Detect which cell encompasses the target text, then output its [X, Y] center coordinate. 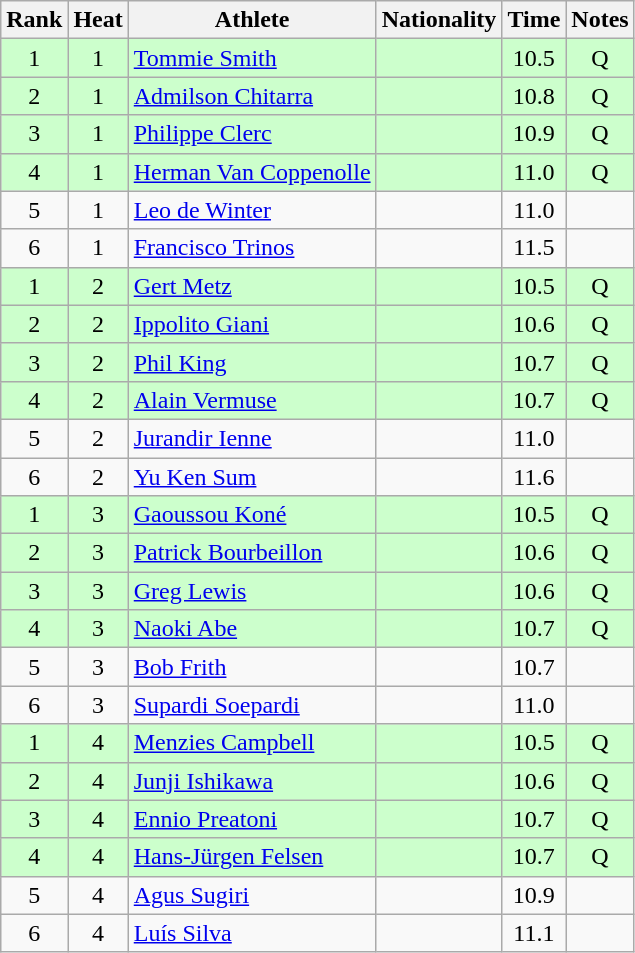
Patrick Bourbeillon [252, 553]
Ippolito Giani [252, 324]
11.1 [534, 933]
Supardi Soepardi [252, 705]
Herman Van Coppenolle [252, 172]
Greg Lewis [252, 591]
11.6 [534, 477]
Luís Silva [252, 933]
Rank [34, 20]
Yu Ken Sum [252, 477]
Agus Sugiri [252, 895]
Ennio Preatoni [252, 819]
10.8 [534, 96]
Phil King [252, 362]
Tommie Smith [252, 58]
Athlete [252, 20]
Gaoussou Koné [252, 515]
Jurandir Ienne [252, 438]
Philippe Clerc [252, 134]
Notes [600, 20]
Leo de Winter [252, 210]
Hans-Jürgen Felsen [252, 857]
Alain Vermuse [252, 400]
Nationality [439, 20]
11.5 [534, 248]
Time [534, 20]
Menzies Campbell [252, 743]
Gert Metz [252, 286]
Francisco Trinos [252, 248]
Bob Frith [252, 667]
Heat [98, 20]
Admilson Chitarra [252, 96]
Naoki Abe [252, 629]
Junji Ishikawa [252, 781]
